Capture the cell that displays the provided text and extract its (X, Y) central coordinate. 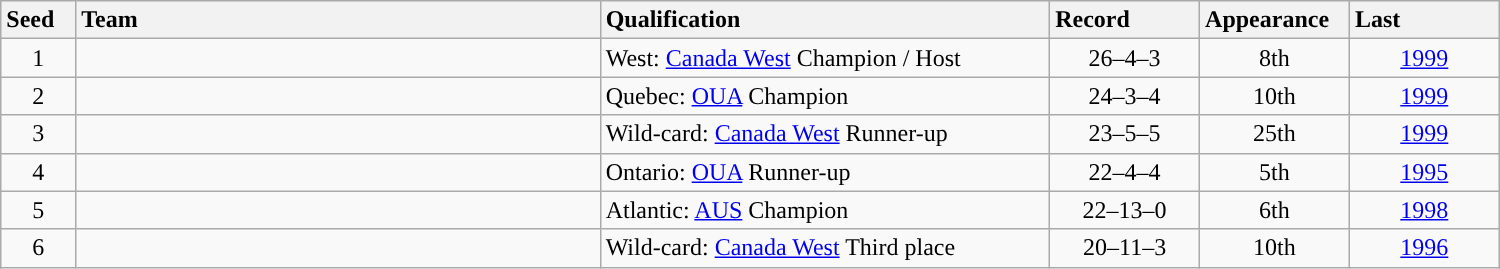
22–13–0 (1125, 210)
Record (1125, 20)
25th (1275, 134)
1998 (1424, 210)
Appearance (1275, 20)
26–4–3 (1125, 58)
Wild-card: Canada West Third place (825, 248)
Last (1424, 20)
2 (38, 96)
8th (1275, 58)
4 (38, 172)
22–4–4 (1125, 172)
3 (38, 134)
Team (338, 20)
1996 (1424, 248)
5 (38, 210)
West: Canada West Champion / Host (825, 58)
Quebec: OUA Champion (825, 96)
6th (1275, 210)
Wild-card: Canada West Runner-up (825, 134)
1 (38, 58)
20–11–3 (1125, 248)
Seed (38, 20)
1995 (1424, 172)
24–3–4 (1125, 96)
6 (38, 248)
Qualification (825, 20)
23–5–5 (1125, 134)
Atlantic: AUS Champion (825, 210)
5th (1275, 172)
Ontario: OUA Runner-up (825, 172)
